Search for the cell housing the specified text and yield its (x, y) center coordinate. 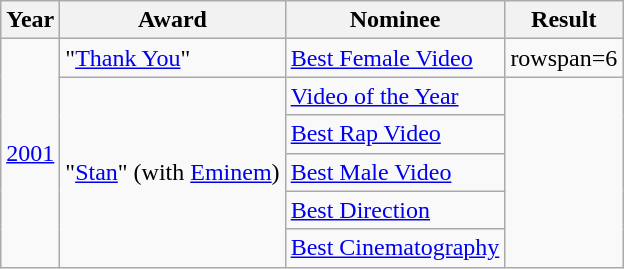
rowspan=6 (564, 58)
Video of the Year (395, 96)
Best Male Video (395, 172)
Award (172, 20)
Result (564, 20)
2001 (30, 153)
Best Female Video (395, 58)
Year (30, 20)
Best Direction (395, 210)
Best Rap Video (395, 134)
"Thank You" (172, 58)
"Stan" (with Eminem) (172, 172)
Nominee (395, 20)
Best Cinematography (395, 248)
